Provide the [x, y] coordinate of the cell's center where the given text is located.  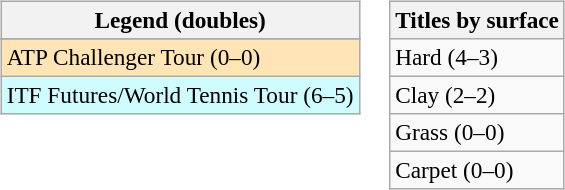
Clay (2–2) [478, 95]
Hard (4–3) [478, 57]
ATP Challenger Tour (0–0) [180, 57]
Titles by surface [478, 20]
Legend (doubles) [180, 20]
Carpet (0–0) [478, 171]
Grass (0–0) [478, 133]
ITF Futures/World Tennis Tour (6–5) [180, 95]
